Return (x, y) of the center of cell containing provided text 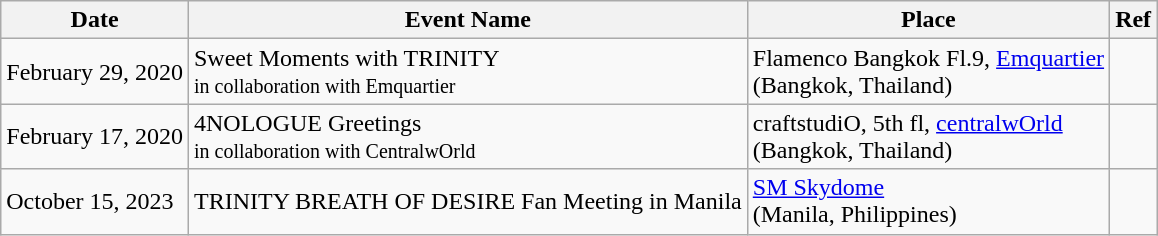
Sweet Moments with TRINITYin collaboration with Emquartier (468, 72)
4NOLOGUE Greetingsin collaboration with CentralwOrld (468, 136)
October 15, 2023 (95, 202)
Event Name (468, 20)
February 17, 2020 (95, 136)
SM Skydome(Manila, Philippines) (928, 202)
craftstudiO, 5th fl, centralwOrld(Bangkok, Thailand) (928, 136)
Date (95, 20)
February 29, 2020 (95, 72)
Place (928, 20)
TRINITY BREATH OF DESIRE Fan Meeting in Manila (468, 202)
Ref (1134, 20)
Flamenco Bangkok Fl.9, Emquartier(Bangkok, Thailand) (928, 72)
